Identify which cell holds the provided text, then report its (X, Y) central coordinate. 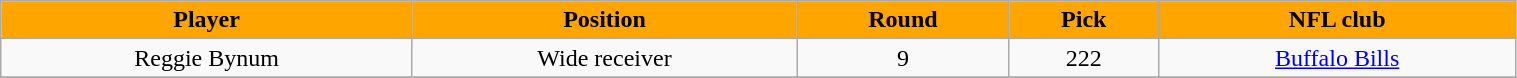
Wide receiver (604, 58)
Buffalo Bills (1337, 58)
9 (904, 58)
Pick (1084, 20)
Round (904, 20)
Position (604, 20)
Player (207, 20)
NFL club (1337, 20)
222 (1084, 58)
Reggie Bynum (207, 58)
